Scan for the cell matching the given text and deliver its (X, Y) coordinate at center. 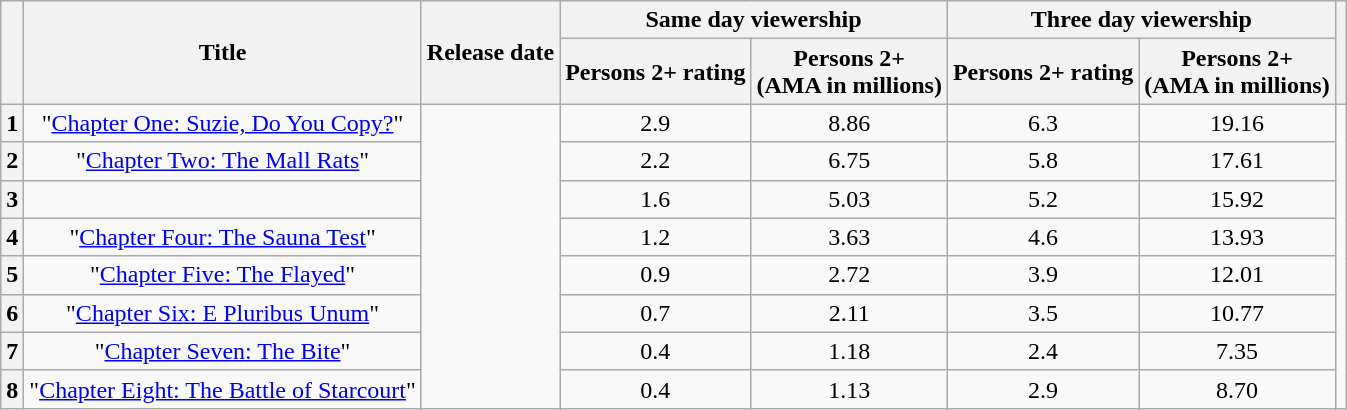
"Chapter Two: The Mall Rats" (222, 161)
1.18 (849, 351)
1.13 (849, 389)
12.01 (1237, 275)
Three day viewership (1141, 20)
6 (12, 313)
Release date (490, 52)
0.7 (656, 313)
8.86 (849, 123)
15.92 (1237, 199)
2.2 (656, 161)
5.2 (1042, 199)
8 (12, 389)
6.3 (1042, 123)
"Chapter Seven: The Bite" (222, 351)
4 (12, 237)
2 (12, 161)
"Chapter Five: The Flayed" (222, 275)
4.6 (1042, 237)
19.16 (1237, 123)
3.9 (1042, 275)
8.70 (1237, 389)
2.11 (849, 313)
6.75 (849, 161)
3.63 (849, 237)
5 (12, 275)
"Chapter Four: The Sauna Test" (222, 237)
"Chapter One: Suzie, Do You Copy?" (222, 123)
3.5 (1042, 313)
Same day viewership (754, 20)
Title (222, 52)
"Chapter Six: E Pluribus Unum" (222, 313)
7 (12, 351)
1.6 (656, 199)
7.35 (1237, 351)
1.2 (656, 237)
10.77 (1237, 313)
2.72 (849, 275)
1 (12, 123)
0.9 (656, 275)
5.8 (1042, 161)
13.93 (1237, 237)
5.03 (849, 199)
3 (12, 199)
17.61 (1237, 161)
"Chapter Eight: The Battle of Starcourt" (222, 389)
2.4 (1042, 351)
